Locate the cell with the specified text and output its (X, Y) center coordinate. 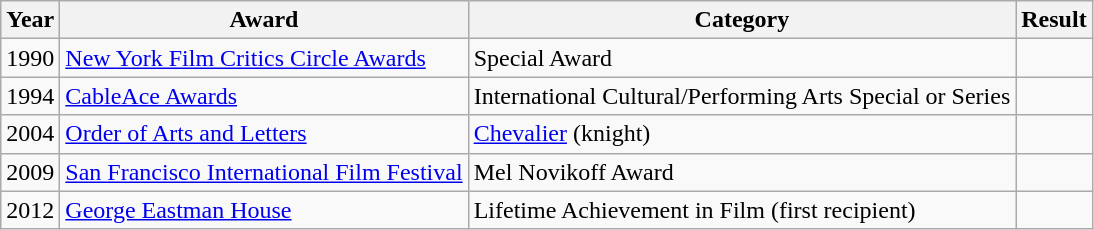
Special Award (742, 58)
2012 (30, 210)
Result (1054, 20)
2009 (30, 172)
Order of Arts and Letters (264, 134)
1990 (30, 58)
New York Film Critics Circle Awards (264, 58)
Chevalier (knight) (742, 134)
Mel Novikoff Award (742, 172)
Award (264, 20)
International Cultural/Performing Arts Special or Series (742, 96)
Category (742, 20)
CableAce Awards (264, 96)
1994 (30, 96)
2004 (30, 134)
George Eastman House (264, 210)
San Francisco International Film Festival (264, 172)
Lifetime Achievement in Film (first recipient) (742, 210)
Year (30, 20)
